Extract the (X, Y) coordinate from the center of the cell holding the provided text.  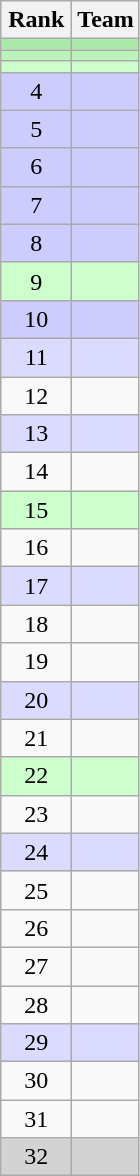
20 (36, 700)
28 (36, 1005)
12 (36, 395)
Rank (36, 20)
8 (36, 243)
25 (36, 890)
14 (36, 472)
13 (36, 434)
9 (36, 281)
Team (106, 20)
27 (36, 966)
16 (36, 548)
18 (36, 624)
31 (36, 1119)
24 (36, 852)
5 (36, 129)
11 (36, 357)
10 (36, 319)
26 (36, 928)
15 (36, 510)
17 (36, 586)
32 (36, 1157)
4 (36, 91)
22 (36, 776)
21 (36, 738)
29 (36, 1043)
6 (36, 167)
7 (36, 205)
23 (36, 814)
30 (36, 1081)
19 (36, 662)
